Determine the [x, y] coordinate at the center of the cell enclosing the given text.  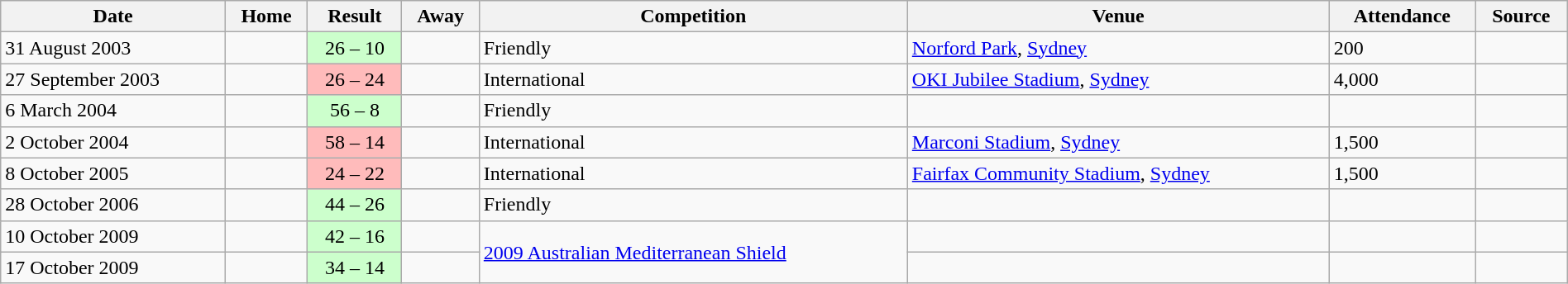
31 August 2003 [113, 48]
10 October 2009 [113, 236]
Competition [693, 17]
34 – 14 [355, 267]
Source [1522, 17]
Venue [1118, 17]
56 – 8 [355, 111]
Attendance [1402, 17]
42 – 16 [355, 236]
44 – 26 [355, 205]
8 October 2005 [113, 173]
27 September 2003 [113, 79]
OKI Jubilee Stadium, Sydney [1118, 79]
Away [440, 17]
58 – 14 [355, 142]
Fairfax Community Stadium, Sydney [1118, 173]
26 – 24 [355, 79]
2009 Australian Mediterranean Shield [693, 252]
Home [266, 17]
26 – 10 [355, 48]
2 October 2004 [113, 142]
Result [355, 17]
Norford Park, Sydney [1118, 48]
17 October 2009 [113, 267]
200 [1402, 48]
24 – 22 [355, 173]
28 October 2006 [113, 205]
4,000 [1402, 79]
Marconi Stadium, Sydney [1118, 142]
Date [113, 17]
6 March 2004 [113, 111]
